Scan for the cell matching the given text and deliver its [X, Y] coordinate at center. 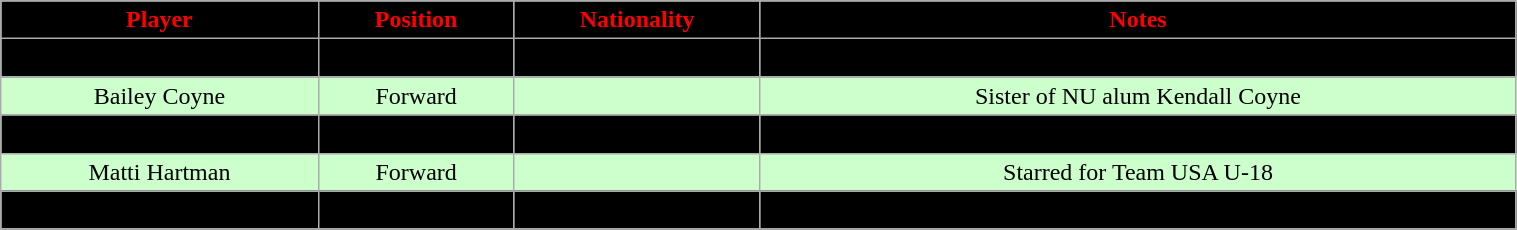
Matti Hartman [160, 172]
Paige Capistran [160, 58]
Former Member of Team Canada U-18 [1138, 134]
Player [160, 20]
Played for the Mid-Fairfield Stars [1138, 58]
Bailey Coyne [160, 96]
Notes [1138, 20]
Position [416, 20]
Codie Cross [160, 134]
Starred for Team USA U-18 [1138, 172]
On Chicago Young Americans squad [1138, 210]
Andrea Renner [160, 210]
Nationality [637, 20]
Sister of NU alum Kendall Coyne [1138, 96]
